Output the [X, Y] coordinate of the center of the cell containing the given text.  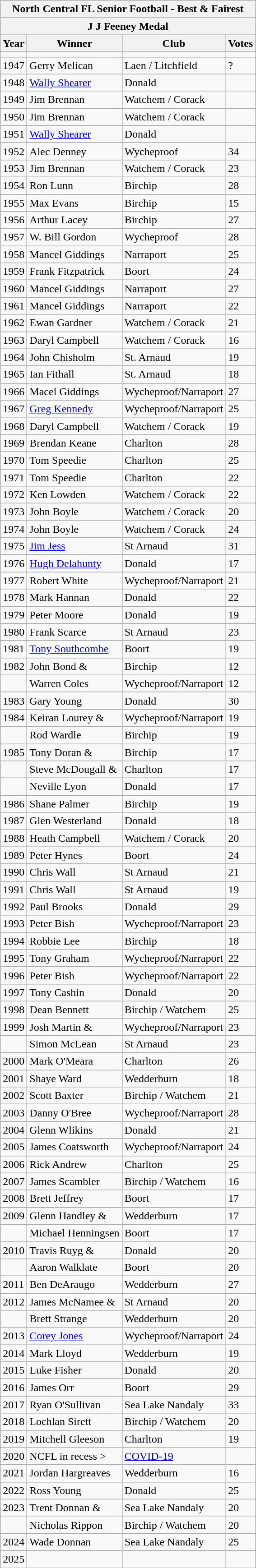
2022 [14, 1490]
2005 [14, 1147]
2007 [14, 1181]
Wade Donnan [74, 1542]
Hugh Delahunty [74, 563]
1998 [14, 1010]
1969 [14, 443]
Josh Martin & [74, 1027]
2012 [14, 1301]
2008 [14, 1199]
1949 [14, 100]
Arthur Lacey [74, 220]
1996 [14, 975]
Greg Kennedy [74, 409]
1947 [14, 65]
1992 [14, 907]
Glenn Handley & [74, 1216]
Peter Moore [74, 615]
Neville Lyon [74, 787]
1981 [14, 649]
Aaron Walklate [74, 1267]
Max Evans [74, 203]
Alec Denney [74, 151]
2014 [14, 1353]
Paul Brooks [74, 907]
1961 [14, 306]
2004 [14, 1130]
1999 [14, 1027]
2021 [14, 1473]
2001 [14, 1079]
1951 [14, 134]
1963 [14, 340]
1979 [14, 615]
Michael Henningsen [74, 1233]
2023 [14, 1508]
1965 [14, 374]
1991 [14, 890]
Scott Baxter [74, 1096]
Steve McDougall & [74, 770]
1980 [14, 632]
Laen / Litchfield [174, 65]
Luke Fisher [74, 1370]
Ian Fithall [74, 374]
1989 [14, 855]
1985 [14, 752]
2002 [14, 1096]
1977 [14, 581]
Tony Graham [74, 958]
2013 [14, 1336]
1973 [14, 512]
W. Bill Gordon [74, 237]
Jim Jess [74, 546]
Winner [74, 43]
Rick Andrew [74, 1164]
Club [174, 43]
Ross Young [74, 1490]
Ryan O'Sullivan [74, 1405]
26 [241, 1061]
Mark O'Meara [74, 1061]
Heath Campbell [74, 838]
Jordan Hargreaves [74, 1473]
Danny O'Bree [74, 1113]
2011 [14, 1284]
James Coatsworth [74, 1147]
1958 [14, 254]
Tony Cashin [74, 992]
Robert White [74, 581]
1986 [14, 804]
Ron Lunn [74, 185]
1968 [14, 426]
1971 [14, 478]
1967 [14, 409]
Frank Fitzpatrick [74, 272]
Votes [241, 43]
James Orr [74, 1388]
2025 [14, 1559]
Brett Strange [74, 1319]
31 [241, 546]
1959 [14, 272]
2015 [14, 1370]
Shane Palmer [74, 804]
1987 [14, 821]
Year [14, 43]
1976 [14, 563]
1995 [14, 958]
2017 [14, 1405]
Robbie Lee [74, 941]
1984 [14, 718]
J J Feeney Medal [128, 26]
2020 [14, 1456]
Travis Ruyg & [74, 1250]
2000 [14, 1061]
NCFL in recess > [74, 1456]
Frank Scarce [74, 632]
2019 [14, 1439]
2024 [14, 1542]
1978 [14, 598]
Shaye Ward [74, 1079]
Tony Doran & [74, 752]
James McNamee & [74, 1301]
1972 [14, 495]
1954 [14, 185]
1957 [14, 237]
Ben DeAraugo [74, 1284]
Rod Wardle [74, 735]
Glen Westerland [74, 821]
1950 [14, 117]
2009 [14, 1216]
2010 [14, 1250]
Ken Lowden [74, 495]
1988 [14, 838]
1966 [14, 392]
Ewan Gardner [74, 323]
15 [241, 203]
2016 [14, 1388]
1994 [14, 941]
1974 [14, 529]
Trent Donnan & [74, 1508]
Simon McLean [74, 1044]
James Scambler [74, 1181]
1970 [14, 460]
Tony Southcombe [74, 649]
Corey Jones [74, 1336]
1948 [14, 83]
Warren Coles [74, 683]
1982 [14, 666]
Gerry Melican [74, 65]
1955 [14, 203]
1964 [14, 357]
Peter Hynes [74, 855]
Gary Young [74, 701]
John Bond & [74, 666]
30 [241, 701]
33 [241, 1405]
34 [241, 151]
1953 [14, 168]
Dean Bennett [74, 1010]
1960 [14, 289]
Nicholas Rippon [74, 1525]
John Chisholm [74, 357]
1962 [14, 323]
2018 [14, 1422]
Lochlan Sirett [74, 1422]
North Central FL Senior Football - Best & Fairest [128, 9]
1952 [14, 151]
COVID-19 [174, 1456]
Brett Jeffrey [74, 1199]
Mark Hannan [74, 598]
Keiran Lourey & [74, 718]
1983 [14, 701]
1993 [14, 924]
1956 [14, 220]
Mitchell Gleeson [74, 1439]
Brendan Keane [74, 443]
Macel Giddings [74, 392]
? [241, 65]
2006 [14, 1164]
1975 [14, 546]
1997 [14, 992]
2003 [14, 1113]
Glenn Wlikins [74, 1130]
1990 [14, 872]
Mark Lloyd [74, 1353]
